Capture the cell that displays the provided text and extract its [x, y] central coordinate. 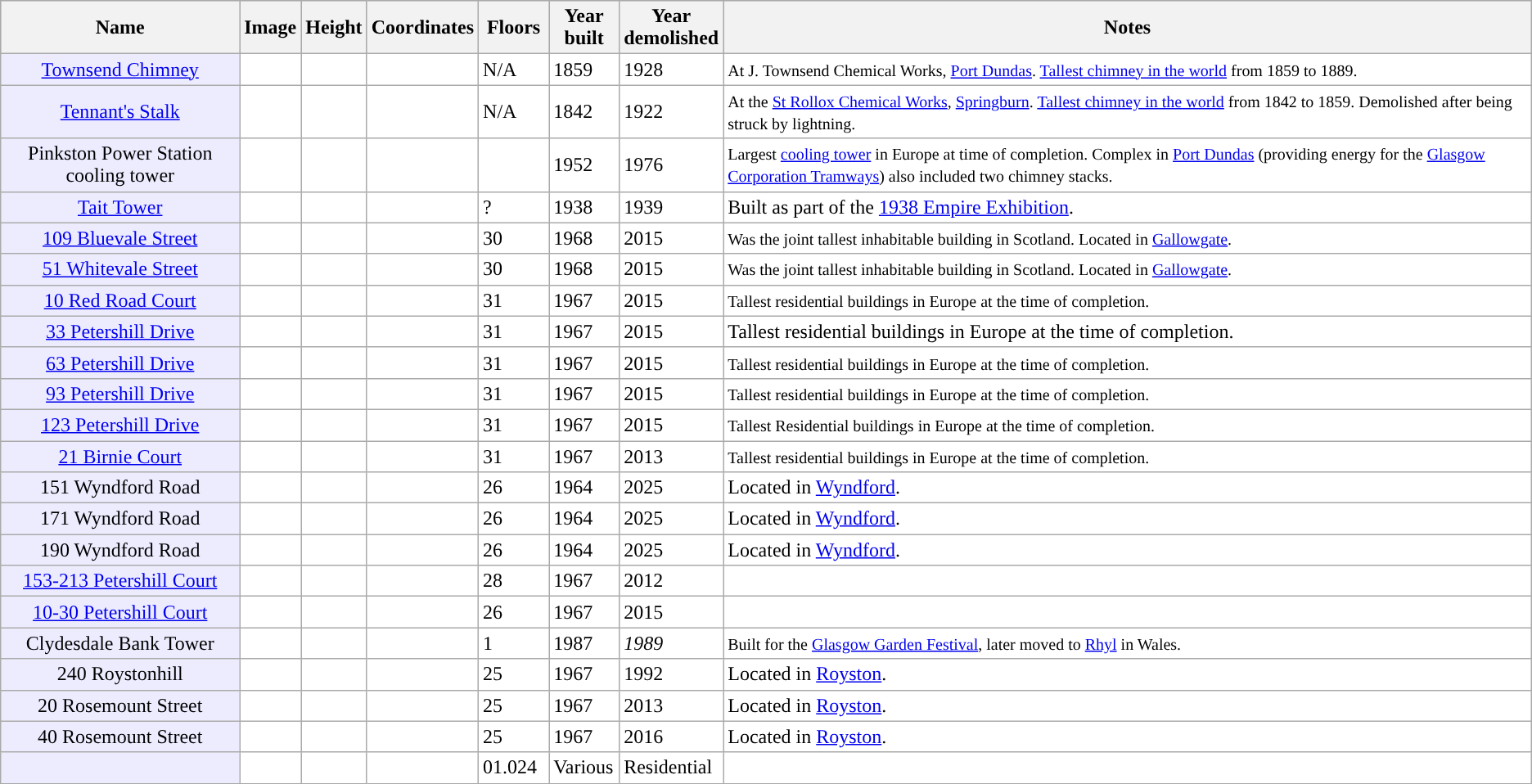
Built as part of the 1938 Empire Exhibition. [1128, 207]
Height [334, 28]
151 Wyndford Road [120, 488]
1842 [584, 111]
21 Birnie Court [120, 456]
01.024 [514, 768]
1939 [671, 207]
63 Petershill Drive [120, 363]
1952 [584, 165]
1 [514, 643]
Notes [1128, 28]
10 Red Road Court [120, 300]
At J. Townsend Chemical Works, Port Dundas. Tallest chimney in the world from 1859 to 1889. [1128, 70]
1992 [671, 674]
Clydesdale Bank Tower [120, 643]
153-213 Petershill Court [120, 581]
2012 [671, 581]
Tennant's Stalk [120, 111]
Image [270, 28]
Townsend Chimney [120, 70]
2016 [671, 737]
10-30 Petershill Court [120, 612]
Pinkston Power Station cooling tower [120, 165]
1928 [671, 70]
109 Bluevale Street [120, 238]
Coordinates [422, 28]
93 Petershill Drive [120, 394]
33 Petershill Drive [120, 331]
Year demolished [671, 28]
1989 [671, 643]
28 [514, 581]
At the St Rollox Chemical Works, Springburn. Tallest chimney in the world from 1842 to 1859. Demolished after being struck by lightning. [1128, 111]
Built for the Glasgow Garden Festival, later moved to Rhyl in Wales. [1128, 643]
Name [120, 28]
Tallest Residential buildings in Europe at the time of completion. [1128, 425]
20 Rosemount Street [120, 705]
? [514, 207]
1976 [671, 165]
190 Wyndford Road [120, 550]
Floors [514, 28]
1859 [584, 70]
171 Wyndford Road [120, 519]
40 Rosemount Street [120, 737]
1922 [671, 111]
Year built [584, 28]
51 Whitevale Street [120, 269]
123 Petershill Drive [120, 425]
Tait Tower [120, 207]
1987 [584, 643]
1938 [584, 207]
Various [584, 768]
240 Roystonhill [120, 674]
Residential [671, 768]
